Provide the (x, y) coordinate of the cell's center where the given text is located.  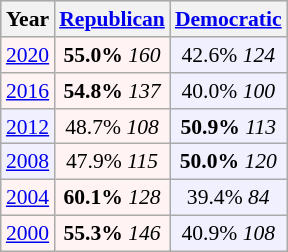
2008 (28, 162)
Republican (112, 19)
47.9% 115 (112, 162)
40.0% 100 (228, 91)
40.9% 108 (228, 233)
55.3% 146 (112, 233)
Year (28, 19)
39.4% 84 (228, 197)
2004 (28, 197)
Democratic (228, 19)
60.1% 128 (112, 197)
50.0% 120 (228, 162)
42.6% 124 (228, 55)
2020 (28, 55)
54.8% 137 (112, 91)
48.7% 108 (112, 126)
2016 (28, 91)
55.0% 160 (112, 55)
50.9% 113 (228, 126)
2012 (28, 126)
2000 (28, 233)
